From the cell containing the given text, extract its center point as [x, y] coordinate. 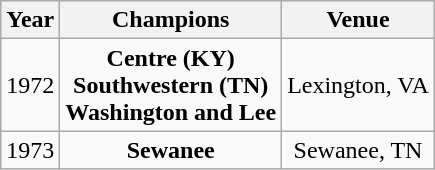
Sewanee [171, 150]
Centre (KY)Southwestern (TN)Washington and Lee [171, 85]
Sewanee, TN [358, 150]
Venue [358, 20]
Champions [171, 20]
Lexington, VA [358, 85]
1973 [30, 150]
Year [30, 20]
1972 [30, 85]
